Pinpoint the cell where the given text exists, returning its [x, y] midpoint coordinate. 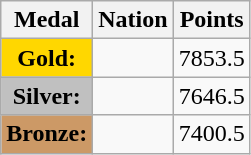
7646.5 [212, 96]
Medal [47, 20]
7400.5 [212, 134]
7853.5 [212, 58]
Bronze: [47, 134]
Points [212, 20]
Gold: [47, 58]
Silver: [47, 96]
Nation [133, 20]
